Find where the given text appears and provide that cell's center as (x, y) coordinate. 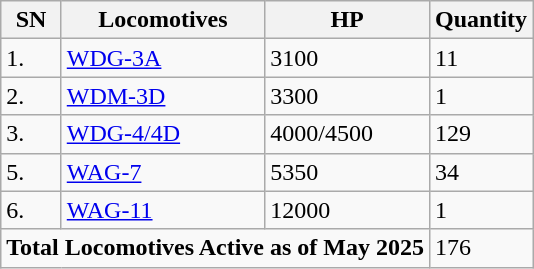
176 (482, 248)
WAG-11 (162, 210)
WDG-3A (162, 58)
5350 (348, 172)
WAG-7 (162, 172)
3300 (348, 96)
Quantity (482, 20)
HP (348, 20)
3. (31, 134)
WDG-4/4D (162, 134)
4000/4500 (348, 134)
129 (482, 134)
1. (31, 58)
2. (31, 96)
11 (482, 58)
3100 (348, 58)
6. (31, 210)
12000 (348, 210)
WDM-3D (162, 96)
34 (482, 172)
Total Locomotives Active as of May 2025 (216, 248)
Locomotives (162, 20)
SN (31, 20)
5. (31, 172)
